Extract the (X, Y) coordinate from the center of the cell holding the provided text.  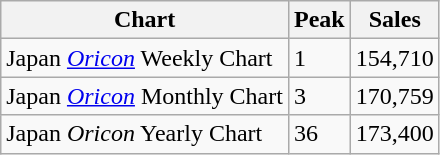
173,400 (394, 134)
Peak (319, 20)
Japan Oricon Yearly Chart (145, 134)
Japan Oricon Weekly Chart (145, 58)
Chart (145, 20)
154,710 (394, 58)
1 (319, 58)
3 (319, 96)
36 (319, 134)
170,759 (394, 96)
Sales (394, 20)
Japan Oricon Monthly Chart (145, 96)
